Scan for the cell matching the given text and deliver its (X, Y) coordinate at center. 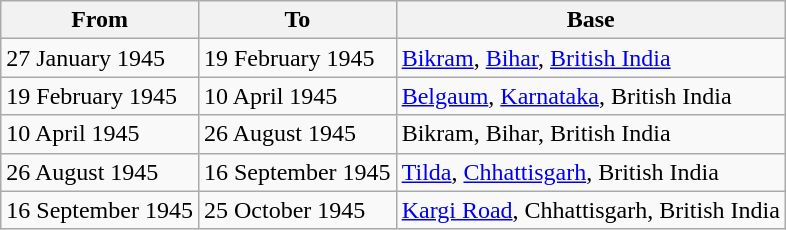
27 January 1945 (100, 58)
To (297, 20)
25 October 1945 (297, 210)
Tilda, Chhattisgarh, British India (590, 172)
From (100, 20)
Kargi Road, Chhattisgarh, British India (590, 210)
Base (590, 20)
Belgaum, Karnataka, British India (590, 96)
